Scan for the cell matching the given text and deliver its [x, y] coordinate at center. 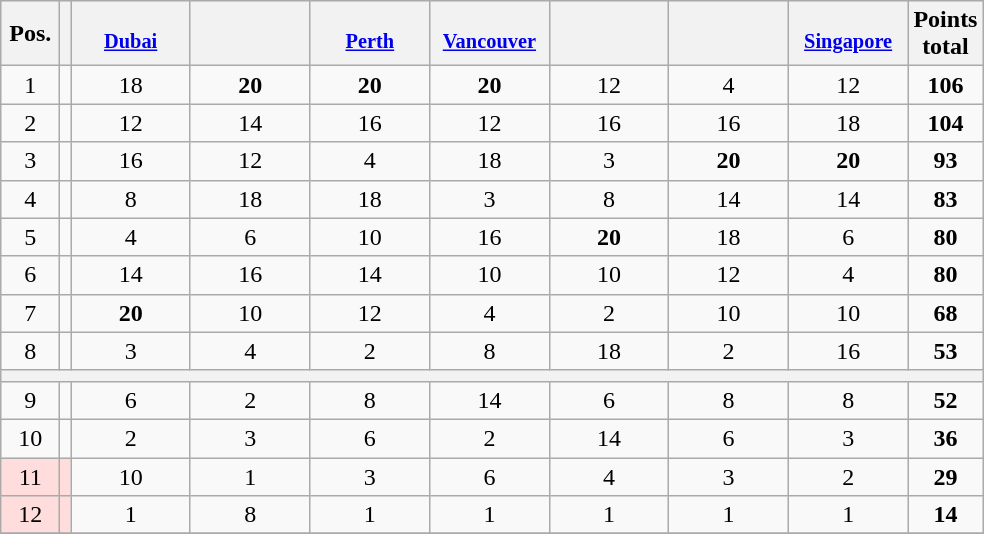
5 [30, 237]
Perth [370, 34]
7 [30, 313]
68 [946, 313]
Dubai [131, 34]
29 [946, 477]
104 [946, 123]
106 [946, 85]
Vancouver [490, 34]
93 [946, 161]
83 [946, 199]
11 [30, 477]
Singapore [848, 34]
Pos. [30, 34]
Pointstotal [946, 34]
53 [946, 351]
36 [946, 438]
52 [946, 400]
9 [30, 400]
